Provide the (x, y) coordinate of the cell's center where the given text is located.  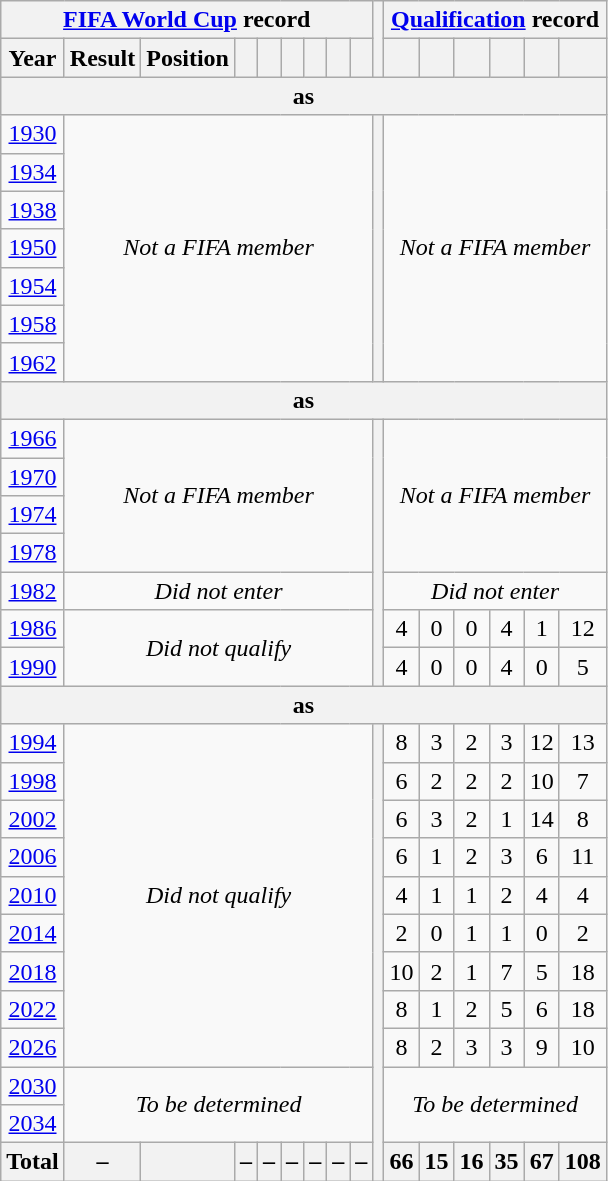
1974 (33, 515)
1986 (33, 629)
66 (402, 1162)
FIFA World Cup record (187, 20)
1958 (33, 324)
9 (542, 1047)
Year (33, 58)
35 (506, 1162)
16 (472, 1162)
11 (582, 857)
2030 (33, 1085)
1982 (33, 591)
14 (542, 819)
108 (582, 1162)
Result (102, 58)
1994 (33, 743)
2022 (33, 1009)
2006 (33, 857)
2010 (33, 895)
2018 (33, 971)
15 (436, 1162)
2002 (33, 819)
1966 (33, 438)
Total (33, 1162)
67 (542, 1162)
Qualification record (495, 20)
Position (188, 58)
1950 (33, 248)
1978 (33, 553)
2026 (33, 1047)
1934 (33, 172)
1954 (33, 286)
2014 (33, 933)
1970 (33, 477)
1938 (33, 210)
1930 (33, 134)
1962 (33, 362)
2034 (33, 1124)
13 (582, 743)
1990 (33, 667)
1998 (33, 781)
